Detect which cell encompasses the target text, then output its (X, Y) center coordinate. 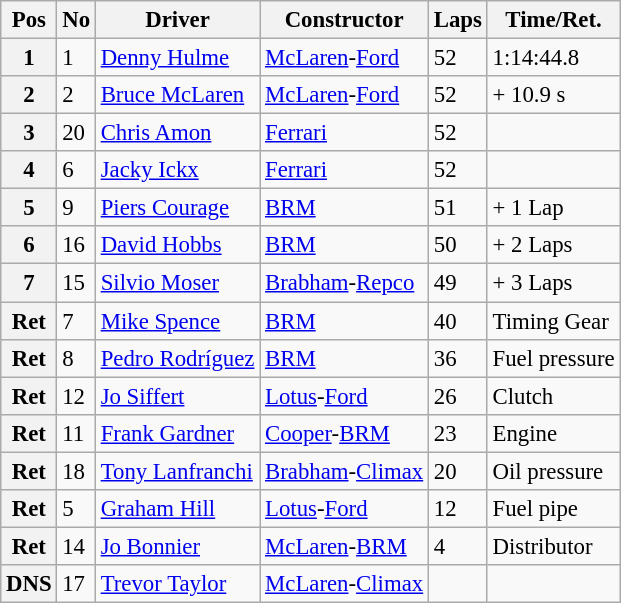
Laps (458, 20)
Fuel pressure (554, 358)
Denny Hulme (177, 58)
Brabham-Climax (344, 471)
David Hobbs (177, 245)
Timing Gear (554, 321)
Jo Bonnier (177, 546)
16 (76, 245)
+ 1 Lap (554, 208)
McLaren-Climax (344, 584)
23 (458, 433)
Oil pressure (554, 471)
18 (76, 471)
Pos (29, 20)
Silvio Moser (177, 283)
Constructor (344, 20)
Cooper-BRM (344, 433)
3 (29, 133)
Brabham-Repco (344, 283)
+ 2 Laps (554, 245)
8 (76, 358)
Frank Gardner (177, 433)
Time/Ret. (554, 20)
Engine (554, 433)
50 (458, 245)
No (76, 20)
9 (76, 208)
+ 3 Laps (554, 283)
17 (76, 584)
Distributor (554, 546)
McLaren-BRM (344, 546)
Fuel pipe (554, 509)
26 (458, 396)
15 (76, 283)
Pedro Rodríguez (177, 358)
Trevor Taylor (177, 584)
Clutch (554, 396)
11 (76, 433)
Driver (177, 20)
Piers Courage (177, 208)
Bruce McLaren (177, 95)
49 (458, 283)
Mike Spence (177, 321)
51 (458, 208)
Tony Lanfranchi (177, 471)
DNS (29, 584)
14 (76, 546)
36 (458, 358)
1:14:44.8 (554, 58)
Graham Hill (177, 509)
+ 10.9 s (554, 95)
Jacky Ickx (177, 170)
Chris Amon (177, 133)
40 (458, 321)
Jo Siffert (177, 396)
